From the cell containing the given text, extract its center point as [x, y] coordinate. 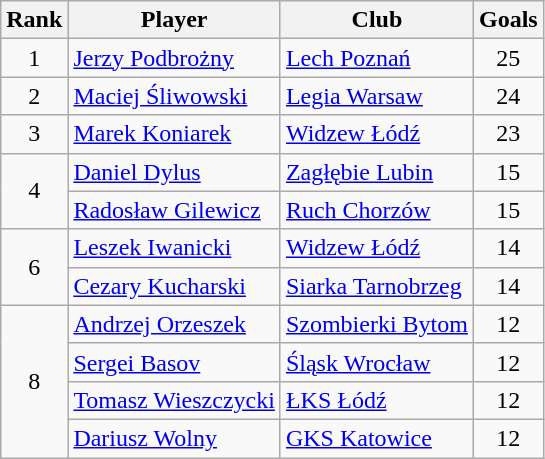
23 [508, 134]
Goals [508, 20]
Jerzy Podbrożny [174, 58]
Sergei Basov [174, 362]
2 [34, 96]
ŁKS Łódź [376, 400]
3 [34, 134]
Lech Poznań [376, 58]
24 [508, 96]
Leszek Iwanicki [174, 248]
4 [34, 191]
Daniel Dylus [174, 172]
25 [508, 58]
Andrzej Orzeszek [174, 324]
Radosław Gilewicz [174, 210]
Club [376, 20]
GKS Katowice [376, 438]
Siarka Tarnobrzeg [376, 286]
Cezary Kucharski [174, 286]
Rank [34, 20]
Zagłębie Lubin [376, 172]
Dariusz Wolny [174, 438]
Szombierki Bytom [376, 324]
8 [34, 381]
Tomasz Wieszczycki [174, 400]
Ruch Chorzów [376, 210]
Śląsk Wrocław [376, 362]
Maciej Śliwowski [174, 96]
Player [174, 20]
1 [34, 58]
6 [34, 267]
Marek Koniarek [174, 134]
Legia Warsaw [376, 96]
